Pinpoint the cell where the given text exists, returning its (x, y) midpoint coordinate. 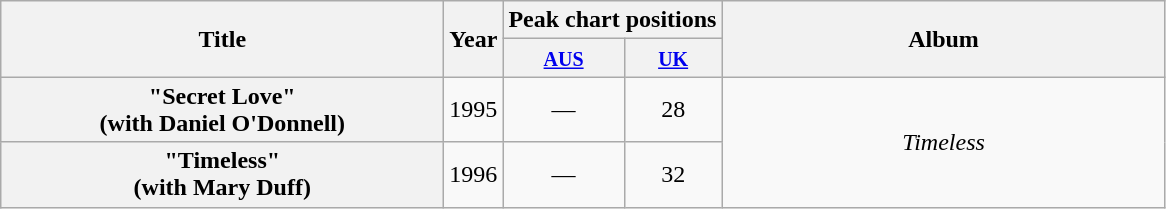
Year (474, 39)
AUS (564, 58)
Album (944, 39)
"Secret Love" (with Daniel O'Donnell) (222, 110)
Title (222, 39)
1996 (474, 174)
1995 (474, 110)
Timeless (944, 142)
Peak chart positions (612, 20)
32 (673, 174)
"Timeless" (with Mary Duff) (222, 174)
28 (673, 110)
UK (673, 58)
